Search for the cell housing the specified text and yield its (x, y) center coordinate. 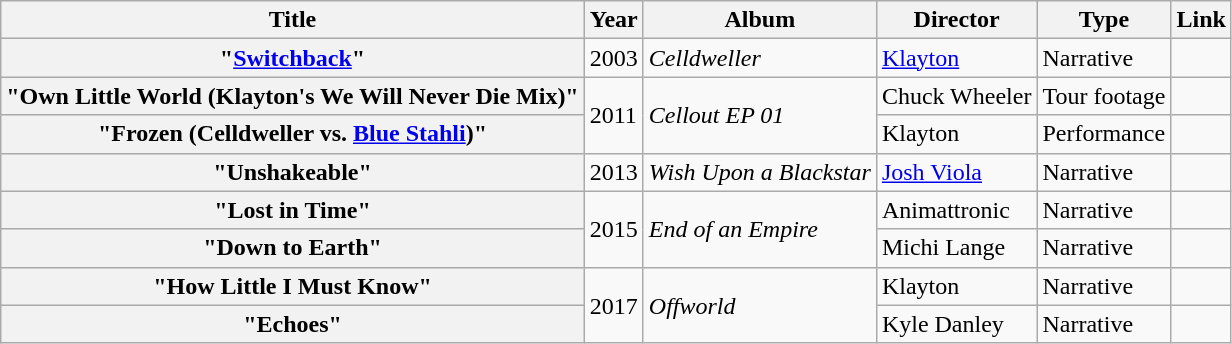
Title (292, 20)
End of an Empire (760, 229)
2015 (614, 229)
Director (956, 20)
Album (760, 20)
Josh Viola (956, 172)
"Lost in Time" (292, 210)
"Switchback" (292, 58)
Tour footage (1104, 96)
Chuck Wheeler (956, 96)
Year (614, 20)
Performance (1104, 134)
"Own Little World (Klayton's We Will Never Die Mix)" (292, 96)
Wish Upon a Blackstar (760, 172)
Type (1104, 20)
2013 (614, 172)
"Frozen (Celldweller vs. Blue Stahli)" (292, 134)
"Unshakeable" (292, 172)
Offworld (760, 305)
2011 (614, 115)
Kyle Danley (956, 324)
2003 (614, 58)
Cellout EP 01 (760, 115)
2017 (614, 305)
"Echoes" (292, 324)
Link (1201, 20)
Animattronic (956, 210)
"How Little I Must Know" (292, 286)
"Down to Earth" (292, 248)
Michi Lange (956, 248)
Celldweller (760, 58)
